Capture the cell that displays the provided text and extract its (x, y) central coordinate. 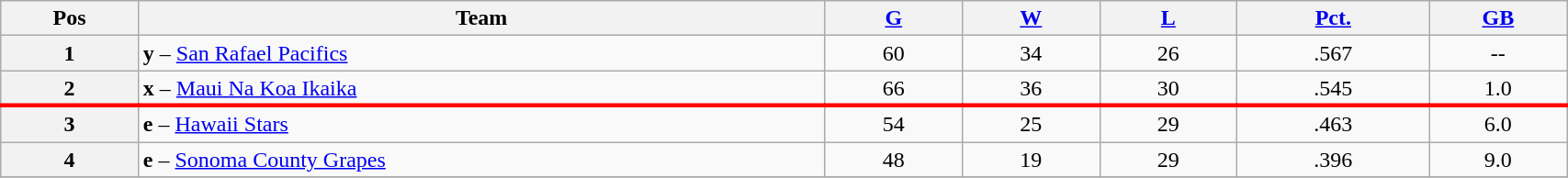
Pos (70, 18)
x – Maui Na Koa Ikaika (481, 88)
48 (894, 159)
26 (1168, 53)
-- (1498, 53)
y – San Rafael Pacifics (481, 53)
e – Hawaii Stars (481, 124)
GB (1498, 18)
3 (70, 124)
60 (894, 53)
30 (1168, 88)
.396 (1334, 159)
4 (70, 159)
W (1032, 18)
1.0 (1498, 88)
36 (1032, 88)
e – Sonoma County Grapes (481, 159)
25 (1032, 124)
1 (70, 53)
54 (894, 124)
6.0 (1498, 124)
.463 (1334, 124)
.567 (1334, 53)
2 (70, 88)
9.0 (1498, 159)
66 (894, 88)
Team (481, 18)
G (894, 18)
34 (1032, 53)
.545 (1334, 88)
Pct. (1334, 18)
L (1168, 18)
19 (1032, 159)
